From the cell containing the given text, extract its center point as [x, y] coordinate. 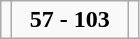
57 - 103 [70, 20]
